Identify which cell holds the provided text, then report its [x, y] central coordinate. 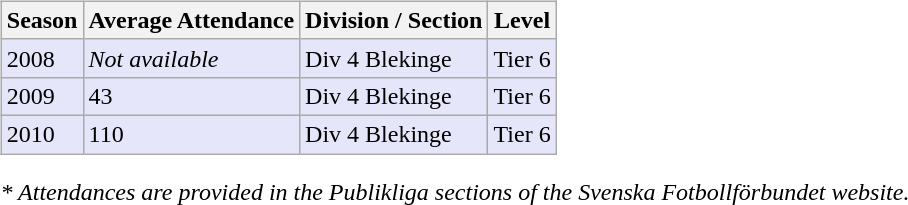
Level [522, 20]
2009 [42, 96]
2008 [42, 58]
110 [192, 134]
43 [192, 96]
Season [42, 20]
Not available [192, 58]
Average Attendance [192, 20]
Division / Section [394, 20]
2010 [42, 134]
